For the text-containing cell, return its midpoint in [X, Y] coordinate format. 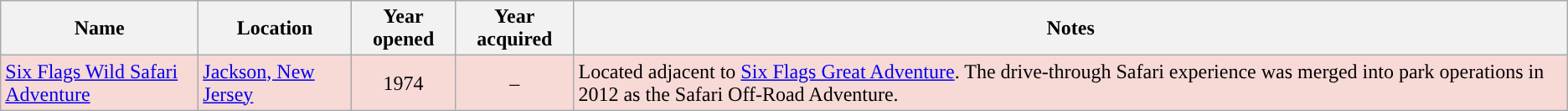
1974 [403, 82]
Jackson, New Jersey [275, 82]
Year acquired [514, 29]
Name [100, 29]
Year opened [403, 29]
Six Flags Wild Safari Adventure [100, 82]
Notes [1070, 29]
– [514, 82]
Location [275, 29]
